Return the (x, y) coordinate for the center point of the cell that contains the specified text.  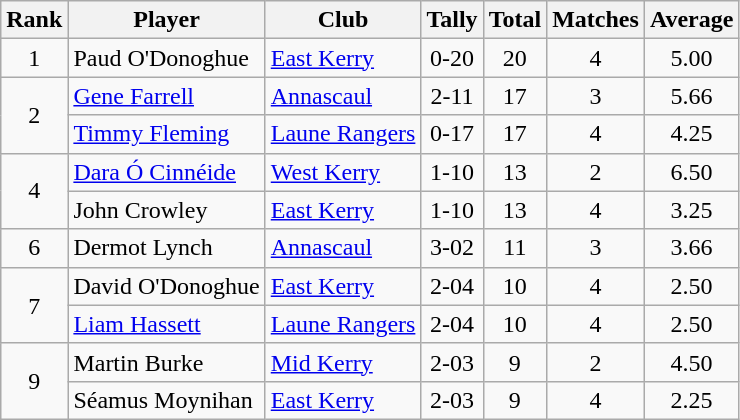
4.25 (692, 134)
David O'Donoghue (166, 286)
West Kerry (343, 172)
11 (515, 248)
John Crowley (166, 210)
Dara Ó Cinnéide (166, 172)
5.66 (692, 96)
0-17 (452, 134)
Matches (596, 20)
Player (166, 20)
Mid Kerry (343, 362)
7 (34, 305)
Séamus Moynihan (166, 400)
0-20 (452, 58)
4.50 (692, 362)
Paud O'Donoghue (166, 58)
Martin Burke (166, 362)
Dermot Lynch (166, 248)
Tally (452, 20)
Timmy Fleming (166, 134)
5.00 (692, 58)
3-02 (452, 248)
Average (692, 20)
1 (34, 58)
3.66 (692, 248)
6 (34, 248)
2.25 (692, 400)
Total (515, 20)
6.50 (692, 172)
2-11 (452, 96)
20 (515, 58)
Club (343, 20)
Liam Hassett (166, 324)
3.25 (692, 210)
Rank (34, 20)
Gene Farrell (166, 96)
